Output the (x, y) coordinate of the center of the cell containing the given text.  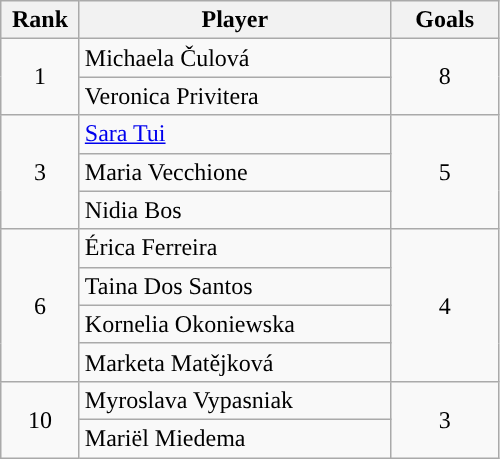
Sara Tui (234, 134)
Taina Dos Santos (234, 286)
Nidia Bos (234, 210)
Érica Ferreira (234, 248)
10 (40, 419)
Marketa Matějková (234, 362)
Maria Vecchione (234, 172)
Michaela Čulová (234, 58)
Goals (444, 20)
Myroslava Vypasniak (234, 400)
6 (40, 305)
5 (444, 172)
Mariël Miedema (234, 438)
8 (444, 77)
Player (234, 20)
Rank (40, 20)
4 (444, 305)
Kornelia Okoniewska (234, 324)
Veronica Privitera (234, 96)
1 (40, 77)
